From the cell containing the given text, extract its center point as [x, y] coordinate. 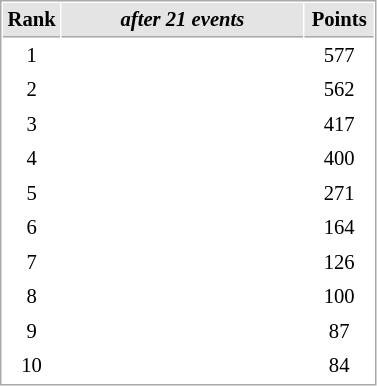
4 [32, 158]
2 [32, 90]
9 [32, 332]
3 [32, 124]
8 [32, 296]
1 [32, 56]
10 [32, 366]
7 [32, 262]
after 21 events [183, 20]
577 [340, 56]
6 [32, 228]
126 [340, 262]
562 [340, 90]
271 [340, 194]
400 [340, 158]
Points [340, 20]
84 [340, 366]
417 [340, 124]
Rank [32, 20]
5 [32, 194]
100 [340, 296]
164 [340, 228]
87 [340, 332]
